Find where the given text appears and provide that cell's center as [X, Y] coordinate. 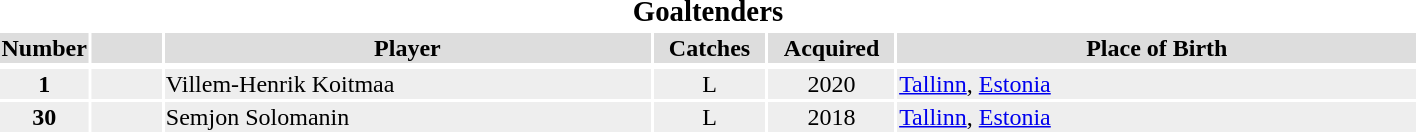
Catches [709, 48]
Place of Birth [1157, 48]
1 [44, 84]
2018 [832, 117]
Acquired [832, 48]
Number [44, 48]
30 [44, 117]
2020 [832, 84]
Player [407, 48]
Semjon Solomanin [407, 117]
Villem-Henrik Koitmaa [407, 84]
